From the cell containing the given text, extract its center point as [x, y] coordinate. 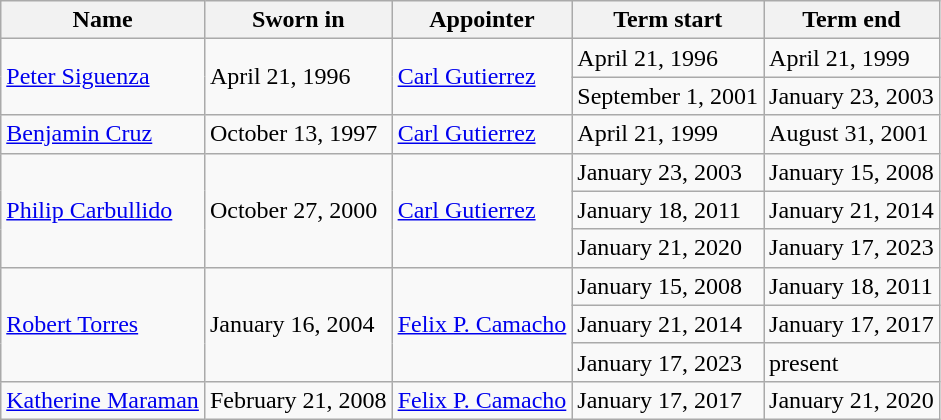
Term start [668, 20]
August 31, 2001 [852, 134]
Philip Carbullido [103, 210]
present [852, 362]
Peter Siguenza [103, 77]
January 16, 2004 [298, 324]
Appointer [482, 20]
Katherine Maraman [103, 400]
February 21, 2008 [298, 400]
October 27, 2000 [298, 210]
Benjamin Cruz [103, 134]
Robert Torres [103, 324]
Term end [852, 20]
Name [103, 20]
September 1, 2001 [668, 96]
October 13, 1997 [298, 134]
Sworn in [298, 20]
